Locate the cell with the specified text and output its (X, Y) center coordinate. 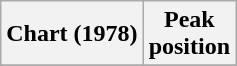
Peakposition (189, 34)
Chart (1978) (72, 34)
